Detect which cell encompasses the target text, then output its [X, Y] center coordinate. 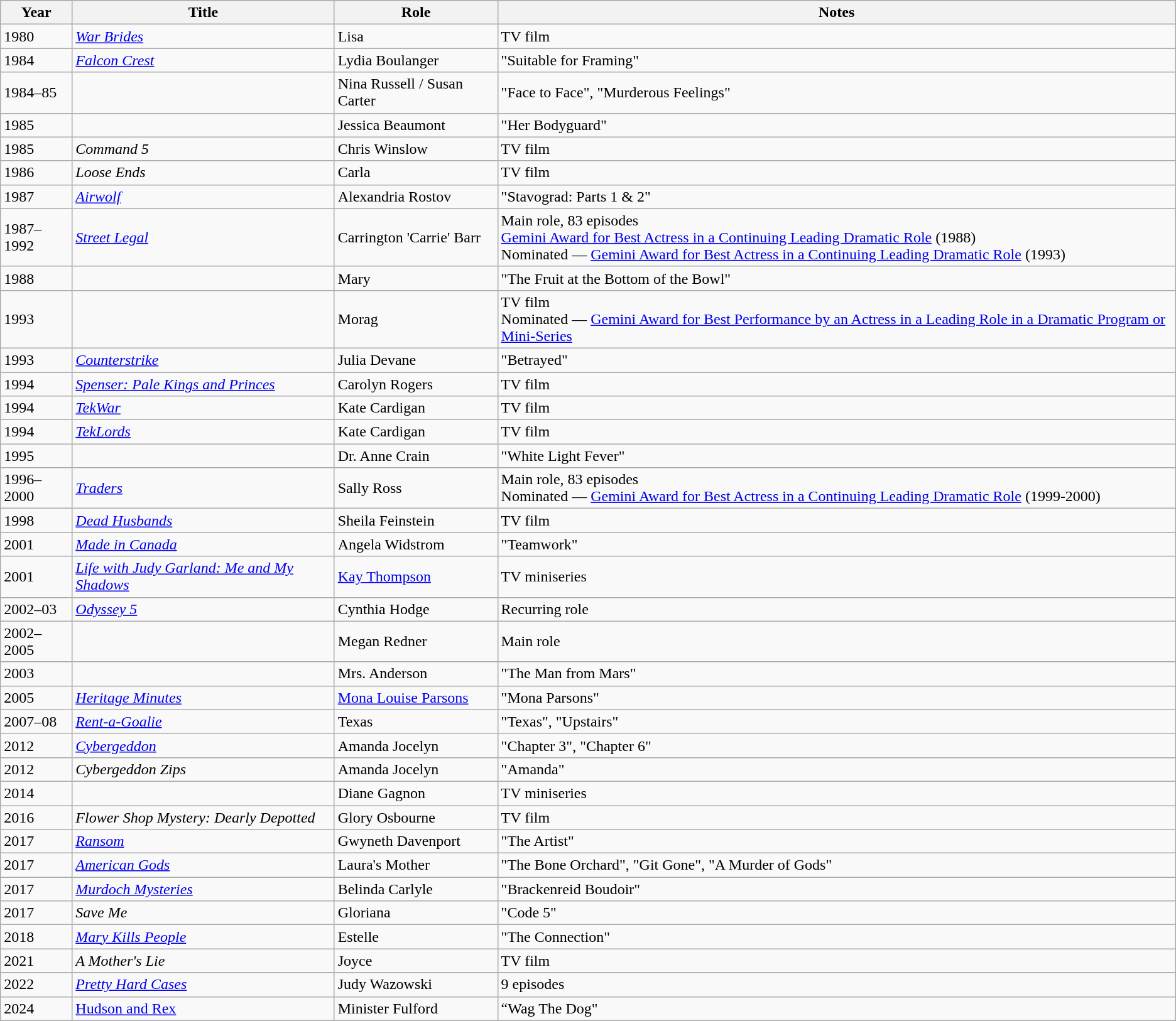
Role [416, 13]
Carrington 'Carrie' Barr [416, 237]
Street Legal [204, 237]
"The Connection" [837, 937]
Pretty Hard Cases [204, 985]
"The Man from Mars" [837, 674]
Lydia Boulanger [416, 60]
Judy Wazowski [416, 985]
1987–1992 [36, 237]
1984 [36, 60]
Made in Canada [204, 544]
"The Artist" [837, 841]
Belinda Carlyle [416, 889]
2007–08 [36, 721]
Megan Redner [416, 642]
TV filmNominated — Gemini Award for Best Performance by an Actress in a Leading Role in a Dramatic Program or Mini-Series [837, 319]
"Texas", "Upstairs" [837, 721]
1987 [36, 197]
Mona Louise Parsons [416, 698]
Title [204, 13]
Sally Ross [416, 489]
Diane Gagnon [416, 793]
Chris Winslow [416, 149]
"Teamwork" [837, 544]
Carla [416, 173]
2003 [36, 674]
“Wag The Dog" [837, 1008]
1984–85 [36, 93]
Glory Osbourne [416, 817]
Morag [416, 319]
"Suitable for Framing" [837, 60]
Main role [837, 642]
Cybergeddon Zips [204, 769]
Ransom [204, 841]
Angela Widstrom [416, 544]
War Brides [204, 36]
"The Fruit at the Bottom of the Bowl" [837, 278]
TekWar [204, 408]
2024 [36, 1008]
Cybergeddon [204, 745]
Hudson and Rex [204, 1008]
Spenser: Pale Kings and Princes [204, 384]
Falcon Crest [204, 60]
2022 [36, 985]
Nina Russell / Susan Carter [416, 93]
Recurring role [837, 609]
A Mother's Lie [204, 961]
Carolyn Rogers [416, 384]
2014 [36, 793]
2002–2005 [36, 642]
Jessica Beaumont [416, 125]
Gloriana [416, 913]
Traders [204, 489]
Mary Kills People [204, 937]
Lisa [416, 36]
Murdoch Mysteries [204, 889]
Kay Thompson [416, 576]
Notes [837, 13]
"Face to Face", "Murderous Feelings" [837, 93]
Command 5 [204, 149]
TekLords [204, 432]
Main role, 83 episodesNominated — Gemini Award for Best Actress in a Continuing Leading Dramatic Role (1999-2000) [837, 489]
Laura's Mother [416, 865]
"Code 5" [837, 913]
Dr. Anne Crain [416, 456]
1988 [36, 278]
"Amanda" [837, 769]
Joyce [416, 961]
Year [36, 13]
1995 [36, 456]
1996–2000 [36, 489]
"The Bone Orchard", "Git Gone", "A Murder of Gods" [837, 865]
2002–03 [36, 609]
"White Light Fever" [837, 456]
Sheila Feinstein [416, 521]
"Stavograd: Parts 1 & 2" [837, 197]
Save Me [204, 913]
Mary [416, 278]
Minister Fulford [416, 1008]
Cynthia Hodge [416, 609]
Gwyneth Davenport [416, 841]
Alexandria Rostov [416, 197]
"Chapter 3", "Chapter 6" [837, 745]
Mrs. Anderson [416, 674]
"Mona Parsons" [837, 698]
Counterstrike [204, 360]
"Brackenreid Boudoir" [837, 889]
Loose Ends [204, 173]
American Gods [204, 865]
2021 [36, 961]
Heritage Minutes [204, 698]
1986 [36, 173]
Rent-a-Goalie [204, 721]
2018 [36, 937]
Dead Husbands [204, 521]
"Her Bodyguard" [837, 125]
Texas [416, 721]
9 episodes [837, 985]
"Betrayed" [837, 360]
Odyssey 5 [204, 609]
1980 [36, 36]
2016 [36, 817]
Estelle [416, 937]
2005 [36, 698]
Flower Shop Mystery: Dearly Depotted [204, 817]
Julia Devane [416, 360]
Life with Judy Garland: Me and My Shadows [204, 576]
1998 [36, 521]
Airwolf [204, 197]
